Search for the cell housing the specified text and yield its (x, y) center coordinate. 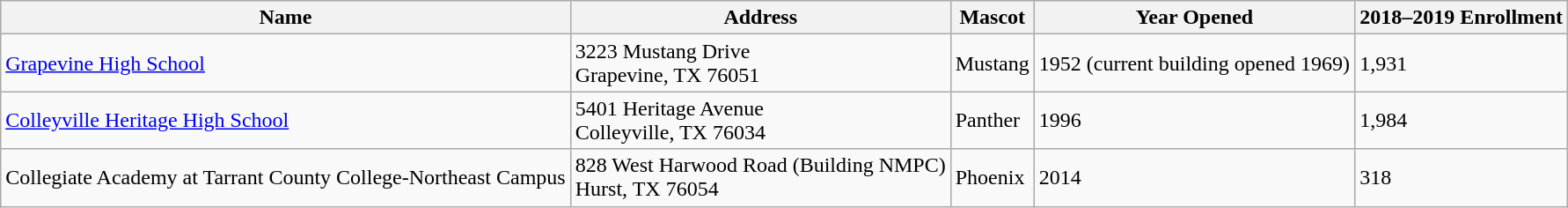
318 (1462, 178)
Mustang (993, 63)
Grapevine High School (285, 63)
Mascot (993, 18)
1,984 (1462, 120)
1996 (1194, 120)
1952 (current building opened 1969) (1194, 63)
Panther (993, 120)
Year Opened (1194, 18)
2018–2019 Enrollment (1462, 18)
Name (285, 18)
Collegiate Academy at Tarrant County College-Northeast Campus (285, 178)
3223 Mustang DriveGrapevine, TX 76051 (760, 63)
5401 Heritage AvenueColleyville, TX 76034 (760, 120)
1,931 (1462, 63)
Phoenix (993, 178)
Address (760, 18)
2014 (1194, 178)
828 West Harwood Road (Building NMPC)Hurst, TX 76054 (760, 178)
Colleyville Heritage High School (285, 120)
